Determine the [x, y] coordinate at the center of the cell enclosing the given text.  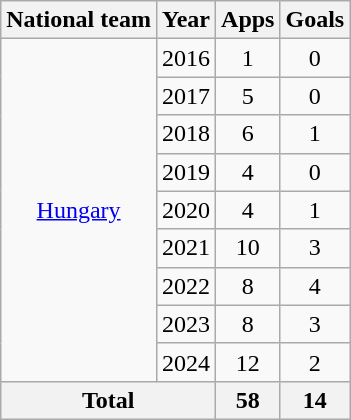
58 [248, 400]
2019 [186, 172]
2021 [186, 248]
2024 [186, 362]
2017 [186, 96]
2016 [186, 58]
2 [315, 362]
National team [79, 20]
12 [248, 362]
14 [315, 400]
2023 [186, 324]
6 [248, 134]
10 [248, 248]
2020 [186, 210]
2018 [186, 134]
Total [108, 400]
2022 [186, 286]
5 [248, 96]
Year [186, 20]
Goals [315, 20]
Apps [248, 20]
Hungary [79, 210]
